Provide the (X, Y) coordinate of the cell's center where the given text is located.  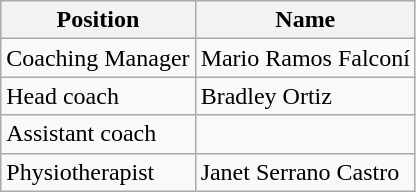
Assistant coach (98, 134)
Janet Serrano Castro (305, 172)
Name (305, 20)
Coaching Manager (98, 58)
Position (98, 20)
Head coach (98, 96)
Mario Ramos Falconí (305, 58)
Physiotherapist (98, 172)
Bradley Ortiz (305, 96)
